From the cell containing the given text, extract its center point as (x, y) coordinate. 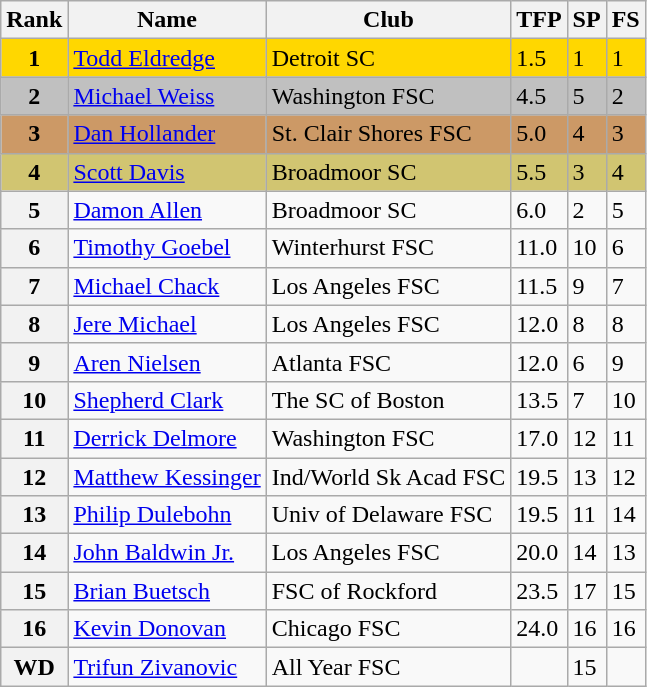
St. Clair Shores FSC (388, 134)
Jere Michael (167, 324)
Ind/World Sk Acad FSC (388, 477)
John Baldwin Jr. (167, 553)
WD (34, 667)
23.5 (539, 591)
11.5 (539, 286)
Chicago FSC (388, 629)
5.5 (539, 172)
FSC of Rockford (388, 591)
Shepherd Clark (167, 400)
17 (586, 591)
Name (167, 20)
Club (388, 20)
Scott Davis (167, 172)
The SC of Boston (388, 400)
Todd Eldredge (167, 58)
SP (586, 20)
Winterhurst FSC (388, 248)
1.5 (539, 58)
Michael Weiss (167, 96)
Timothy Goebel (167, 248)
Atlanta FSC (388, 362)
Rank (34, 20)
Derrick Delmore (167, 438)
6.0 (539, 210)
5.0 (539, 134)
4.5 (539, 96)
Michael Chack (167, 286)
TFP (539, 20)
Matthew Kessinger (167, 477)
17.0 (539, 438)
11.0 (539, 248)
Detroit SC (388, 58)
Aren Nielsen (167, 362)
Trifun Zivanovic (167, 667)
24.0 (539, 629)
Brian Buetsch (167, 591)
Dan Hollander (167, 134)
Kevin Donovan (167, 629)
All Year FSC (388, 667)
13.5 (539, 400)
FS (626, 20)
Philip Dulebohn (167, 515)
20.0 (539, 553)
Damon Allen (167, 210)
Univ of Delaware FSC (388, 515)
